Pinpoint the cell where the given text exists, returning its [X, Y] midpoint coordinate. 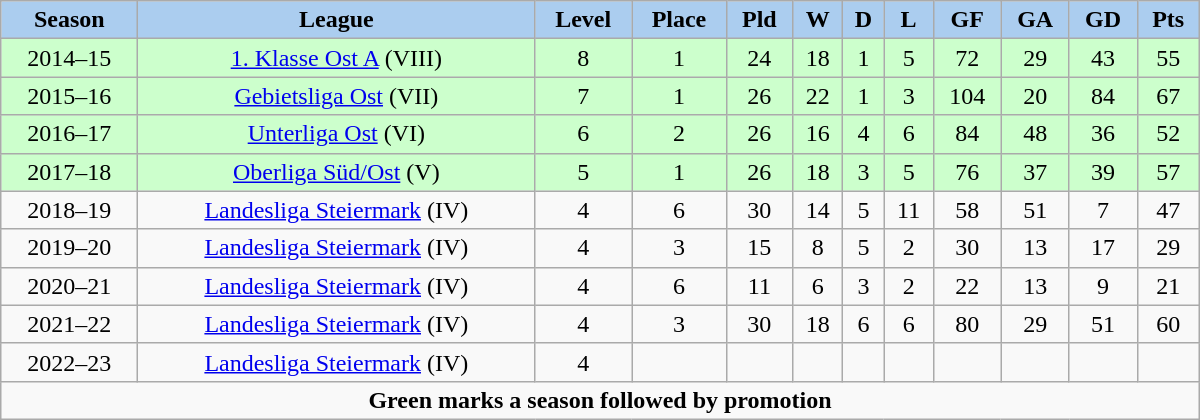
1. Klasse Ost A (VIII) [336, 58]
104 [967, 96]
80 [967, 324]
55 [1168, 58]
League [336, 20]
57 [1168, 172]
2018–19 [70, 210]
W [818, 20]
76 [967, 172]
2014–15 [70, 58]
14 [818, 210]
17 [1103, 248]
2021–22 [70, 324]
43 [1103, 58]
9 [1103, 286]
Pld [759, 20]
72 [967, 58]
47 [1168, 210]
2022–23 [70, 362]
2015–16 [70, 96]
2019–20 [70, 248]
Pts [1168, 20]
Green marks a season followed by promotion [600, 400]
Season [70, 20]
GF [967, 20]
Level [584, 20]
52 [1168, 134]
Unterliga Ost (VI) [336, 134]
60 [1168, 324]
48 [1035, 134]
L [908, 20]
24 [759, 58]
58 [967, 210]
36 [1103, 134]
Gebietsliga Ost (VII) [336, 96]
2016–17 [70, 134]
Place [680, 20]
GA [1035, 20]
GD [1103, 20]
Oberliga Süd/Ost (V) [336, 172]
67 [1168, 96]
37 [1035, 172]
21 [1168, 286]
D [864, 20]
15 [759, 248]
39 [1103, 172]
20 [1035, 96]
16 [818, 134]
2017–18 [70, 172]
2020–21 [70, 286]
